Return the (X, Y) coordinate for the center point of the cell that contains the specified text.  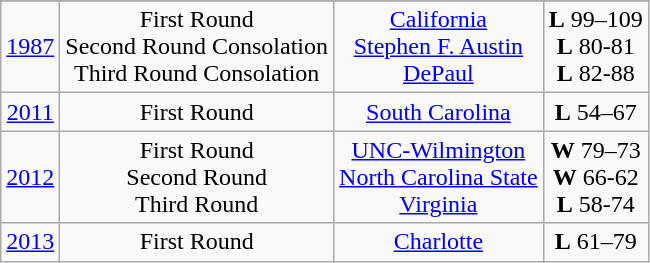
2012 (30, 177)
2011 (30, 112)
South Carolina (439, 112)
L 61–79 (596, 242)
First RoundSecond RoundThird Round (197, 177)
First RoundSecond Round ConsolationThird Round Consolation (197, 47)
W 79–73W 66-62L 58-74 (596, 177)
UNC-WilmingtonNorth Carolina StateVirginia (439, 177)
L 54–67 (596, 112)
CaliforniaStephen F. AustinDePaul (439, 47)
1987 (30, 47)
2013 (30, 242)
L 99–109L 80-81L 82-88 (596, 47)
Charlotte (439, 242)
